For the text-containing cell, return its midpoint in (x, y) coordinate format. 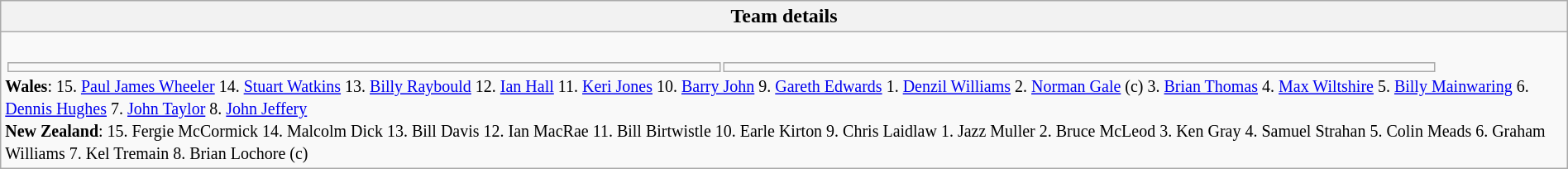
Team details (784, 17)
